Provide the (x, y) coordinate of the cell's center where the given text is located.  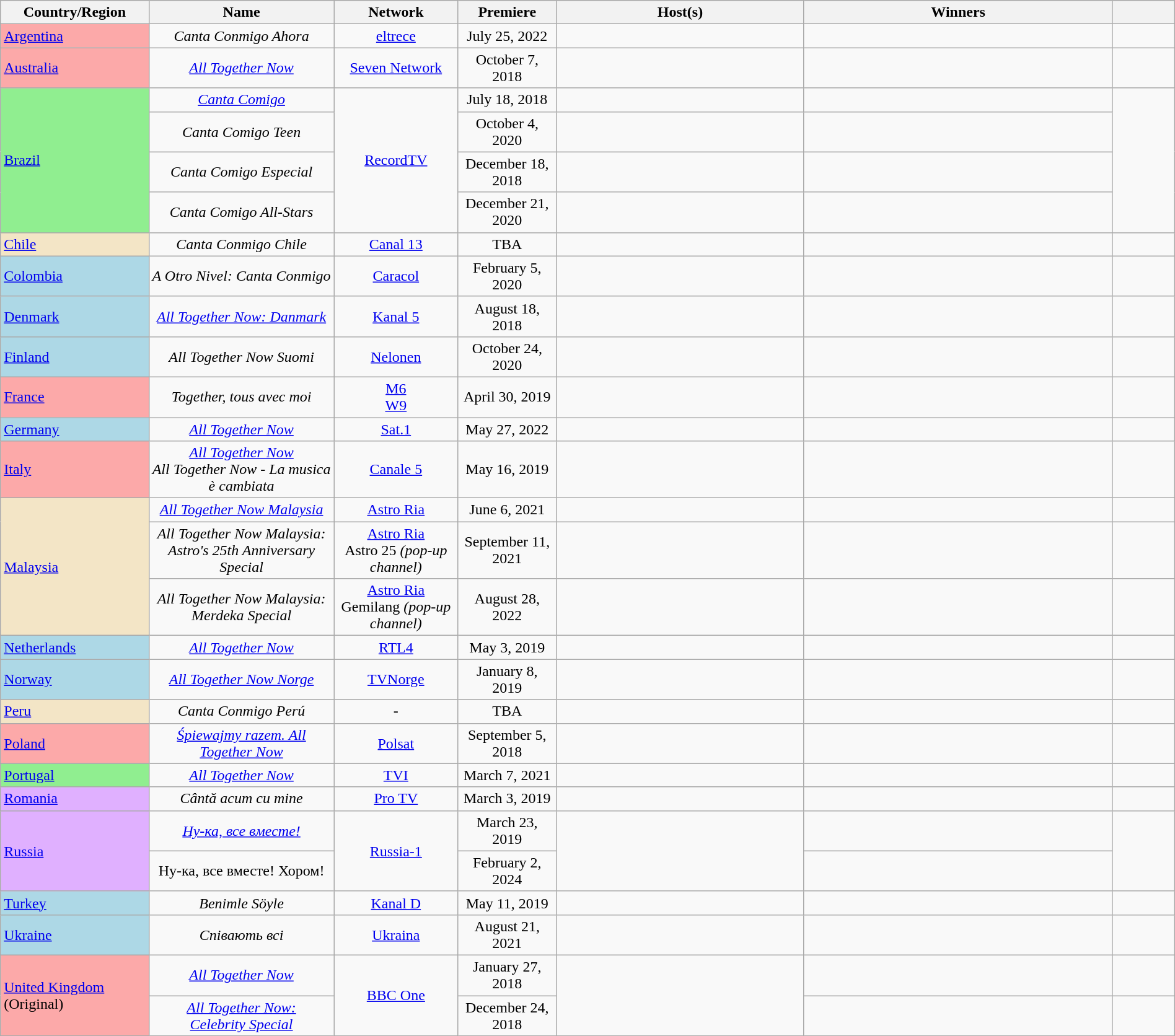
Ну-ка, все вместе! Хором! (242, 871)
RTL4 (395, 647)
Portugal (74, 775)
Ukraina (395, 934)
Śpiewajmy razem. All Together Now (242, 744)
Ukraine (74, 934)
Malaysia (74, 567)
October 4, 2020 (508, 131)
June 6, 2021 (508, 510)
Turkey (74, 903)
Norway (74, 679)
Benimle Söyle (242, 903)
September 5, 2018 (508, 744)
Name (242, 12)
Caracol (395, 276)
Italy (74, 470)
Together, tous avec moi (242, 397)
Chile (74, 244)
Romania (74, 799)
Country/Region (74, 12)
Canta Conmigo Perú (242, 711)
Canta Comigo (242, 100)
Canal 13 (395, 244)
Seven Network (395, 68)
Denmark (74, 316)
March 23, 2019 (508, 830)
Kanal D (395, 903)
All Together Now Malaysia (242, 510)
Співають всі (242, 934)
May 27, 2022 (508, 429)
December 21, 2020 (508, 212)
Canta Comigo All-Stars (242, 212)
Netherlands (74, 647)
December 18, 2018 (508, 172)
Russia-1 (395, 851)
Brazil (74, 160)
May 3, 2019 (508, 647)
- (395, 711)
Canta Conmigo Chile (242, 244)
July 25, 2022 (508, 36)
August 28, 2022 (508, 607)
eltrece (395, 36)
All Together Now Malaysia: Astro's 25th Anniversary Special (242, 550)
Astro RiaGemilang (pop-up channel) (395, 607)
Network (395, 12)
October 7, 2018 (508, 68)
Pro TV (395, 799)
Poland (74, 744)
August 21, 2021 (508, 934)
All Together Now Suomi (242, 357)
Polsat (395, 744)
May 11, 2019 (508, 903)
RecordTV (395, 160)
March 3, 2019 (508, 799)
Russia (74, 851)
January 27, 2018 (508, 975)
September 11, 2021 (508, 550)
Canale 5 (395, 470)
All Together Now Malaysia: Merdeka Special (242, 607)
February 2, 2024 (508, 871)
Astro Ria (395, 510)
TVNorge (395, 679)
Astro RiaAstro 25 (pop-up channel) (395, 550)
Kanal 5 (395, 316)
Australia (74, 68)
Canta Comigo Teen (242, 131)
A Otro Nivel: Canta Conmigo (242, 276)
December 24, 2018 (508, 1015)
Winners (958, 12)
October 24, 2020 (508, 357)
January 8, 2019 (508, 679)
Canta Conmigo Ahora (242, 36)
May 16, 2019 (508, 470)
BBC One (395, 995)
France (74, 397)
July 18, 2018 (508, 100)
Cântă acum cu mine (242, 799)
Premiere (508, 12)
All Together NowAll Together Now - La musica è cambiata (242, 470)
All Together Now: Danmark (242, 316)
TVI (395, 775)
All Together Now:Celebrity Special (242, 1015)
March 7, 2021 (508, 775)
Nelonen (395, 357)
M6W9 (395, 397)
Germany (74, 429)
Host(s) (680, 12)
Colombia (74, 276)
Sat.1 (395, 429)
Finland (74, 357)
Ну-ка, все вместе! (242, 830)
United Kingdom (Original) (74, 995)
All Together Now Norge (242, 679)
August 18, 2018 (508, 316)
April 30, 2019 (508, 397)
Peru (74, 711)
February 5, 2020 (508, 276)
Canta Comigo Especial (242, 172)
Argentina (74, 36)
